Locate the cell with the specified text and output its [x, y] center coordinate. 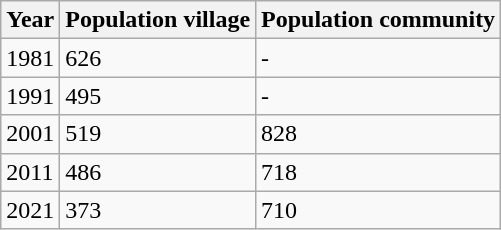
828 [378, 134]
486 [158, 172]
2021 [30, 210]
710 [378, 210]
2011 [30, 172]
2001 [30, 134]
718 [378, 172]
373 [158, 210]
Year [30, 20]
519 [158, 134]
495 [158, 96]
Population village [158, 20]
1981 [30, 58]
626 [158, 58]
Population community [378, 20]
1991 [30, 96]
